Pinpoint the cell where the given text exists, returning its (x, y) midpoint coordinate. 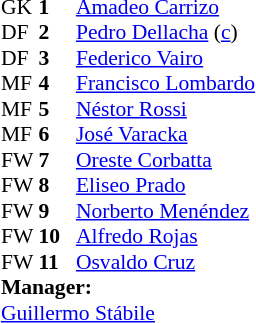
Manager: (128, 287)
11 (57, 262)
6 (57, 135)
10 (57, 237)
Francisco Lombardo (166, 83)
Oreste Corbatta (166, 160)
Osvaldo Cruz (166, 262)
4 (57, 83)
Norberto Menéndez (166, 211)
Alfredo Rojas (166, 237)
Néstor Rossi (166, 109)
Pedro Dellacha (c) (166, 33)
8 (57, 185)
3 (57, 58)
7 (57, 160)
9 (57, 211)
2 (57, 33)
José Varacka (166, 135)
5 (57, 109)
Eliseo Prado (166, 185)
Federico Vairo (166, 58)
